Search for the cell housing the specified text and yield its [X, Y] center coordinate. 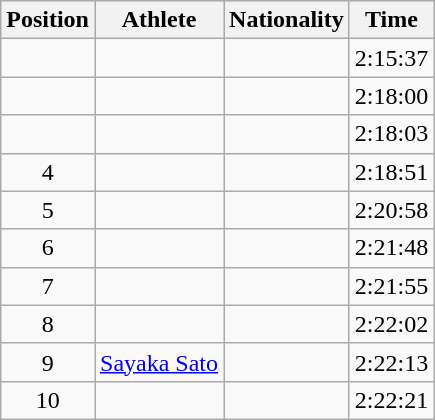
4 [48, 172]
9 [48, 362]
2:18:03 [391, 134]
2:18:00 [391, 96]
2:18:51 [391, 172]
7 [48, 286]
8 [48, 324]
2:20:58 [391, 210]
10 [48, 400]
Time [391, 20]
2:22:13 [391, 362]
6 [48, 248]
2:22:21 [391, 400]
Position [48, 20]
2:22:02 [391, 324]
2:21:48 [391, 248]
2:21:55 [391, 286]
2:15:37 [391, 58]
Sayaka Sato [158, 362]
Athlete [158, 20]
Nationality [287, 20]
5 [48, 210]
